Capture the cell that displays the provided text and extract its [x, y] central coordinate. 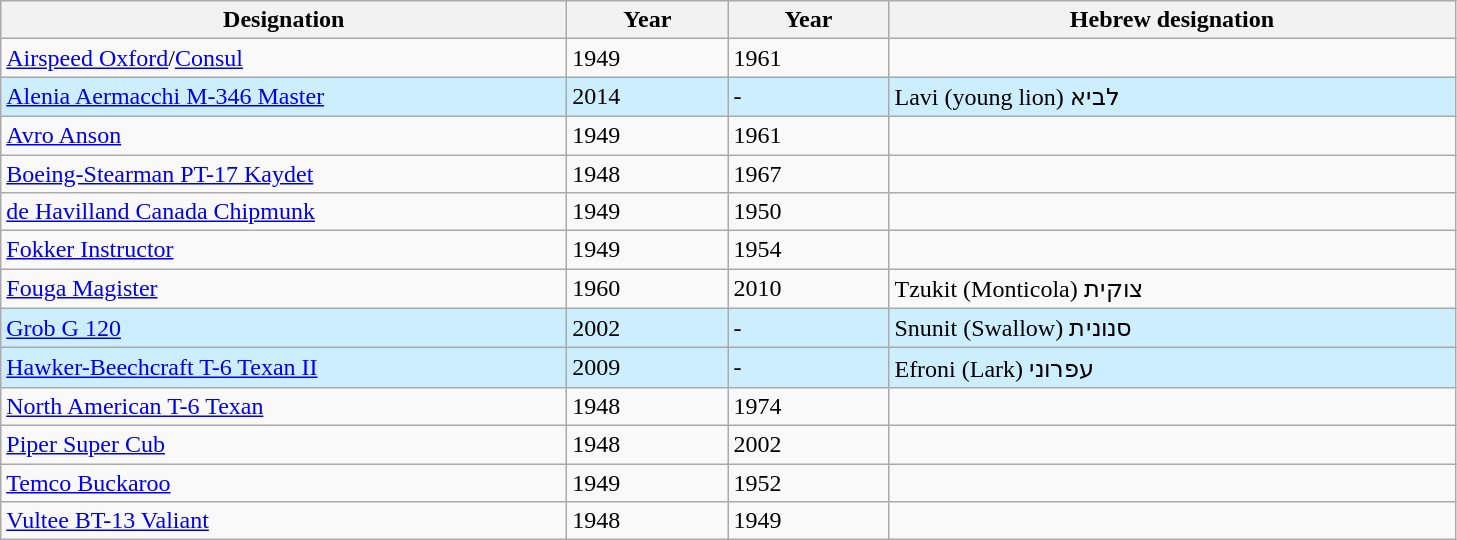
1974 [808, 406]
1967 [808, 173]
Airspeed Oxford/Consul [284, 58]
2014 [648, 97]
Alenia Aermacchi M-346 Master [284, 97]
1952 [808, 483]
Fouga Magister [284, 289]
2010 [808, 289]
Avro Anson [284, 135]
Efroni (Lark) עפרוני [1172, 368]
1960 [648, 289]
Fokker Instructor [284, 250]
Grob G 120 [284, 328]
2009 [648, 368]
Lavi (young lion) לביא [1172, 97]
Vultee BT-13 Valiant [284, 521]
Boeing-Stearman PT-17 Kaydet [284, 173]
de Havilland Canada Chipmunk [284, 212]
Tzukit (Monticola) צוקית [1172, 289]
Piper Super Cub [284, 444]
Designation [284, 20]
1950 [808, 212]
Temco Buckaroo [284, 483]
Hebrew designation [1172, 20]
1954 [808, 250]
Snunit (Swallow) סנונית [1172, 328]
North American T-6 Texan [284, 406]
Hawker-Beechcraft T-6 Texan II [284, 368]
